Capture the cell that displays the provided text and extract its [X, Y] central coordinate. 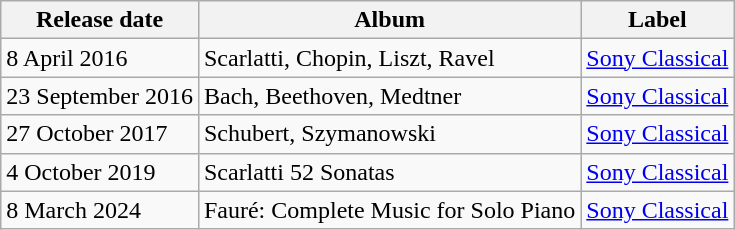
27 October 2017 [100, 134]
Label [658, 20]
23 September 2016 [100, 96]
Release date [100, 20]
4 October 2019 [100, 172]
Schubert, Szymanowski [389, 134]
Scarlatti, Chopin, Liszt, Ravel [389, 58]
Fauré: Complete Music for Solo Piano [389, 210]
8 April 2016 [100, 58]
Bach, Beethoven, Medtner [389, 96]
Album [389, 20]
Scarlatti 52 Sonatas [389, 172]
8 March 2024 [100, 210]
